For the text-containing cell, return its midpoint in (X, Y) coordinate format. 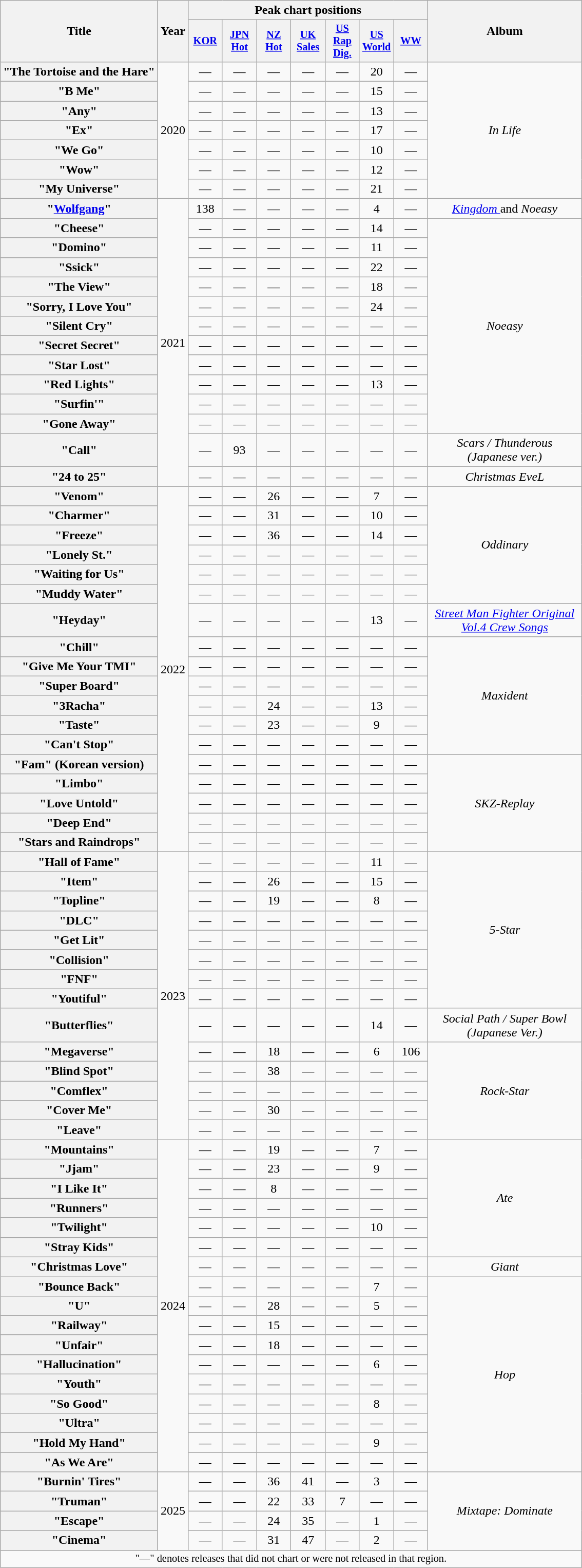
2022 (172, 669)
"Youth" (79, 1384)
"Blind Spot" (79, 1071)
106 (411, 1051)
"The Tortoise and the Hare" (79, 71)
Year (172, 31)
"Silent Cry" (79, 326)
47 (308, 1540)
"Sorry, I Love You" (79, 306)
Noeasy (505, 326)
"Item" (79, 881)
"Hold My Hand" (79, 1443)
"Cheese" (79, 228)
"Cover Me" (79, 1110)
"Love Untold" (79, 803)
Mixtape: Dominate (505, 1511)
28 (274, 1306)
"Unfair" (79, 1345)
"We Go" (79, 150)
20 (377, 71)
"Get Lit" (79, 940)
2025 (172, 1511)
"Butterflies" (79, 1025)
"Fam" (Korean version) (79, 764)
3 (377, 1482)
138 (205, 209)
USRapDig. (343, 41)
Hop (505, 1374)
KOR (205, 41)
JPNHot (239, 41)
"So Good" (79, 1404)
"24 to 25" (79, 477)
17 (377, 130)
"As We Are" (79, 1462)
"Freeze" (79, 535)
"Comflex" (79, 1091)
41 (308, 1482)
"Muddy Water" (79, 594)
"The View" (79, 287)
"Lonely St." (79, 555)
"Ex" (79, 130)
"Truman" (79, 1501)
NZHot (274, 41)
"Heyday" (79, 620)
Title (79, 31)
12 (377, 169)
5 (377, 1306)
"Limbo" (79, 784)
"Taste" (79, 725)
"Railway" (79, 1325)
Oddinary (505, 545)
"Escape" (79, 1521)
33 (308, 1501)
Peak chart positions (308, 10)
WW (411, 41)
"Give Me Your TMI" (79, 666)
"Jjam" (79, 1169)
"Cinema" (79, 1540)
"Surfin'" (79, 404)
2 (377, 1540)
"Venom" (79, 496)
"Any" (79, 111)
Album (505, 31)
"Stray Kids" (79, 1247)
Ate (505, 1198)
"My Universe" (79, 189)
"Twilight" (79, 1227)
"Ssick" (79, 267)
"Ultra" (79, 1423)
"Wow" (79, 169)
21 (377, 189)
"FNF" (79, 979)
Christmas EveL (505, 477)
"Wolfgang" (79, 209)
"Charmer" (79, 516)
"DLC" (79, 920)
2021 (172, 343)
"Domino" (79, 248)
Street Man Fighter Original Vol.4 Crew Songs (505, 620)
UKSales (308, 41)
"Hallucination" (79, 1364)
38 (274, 1071)
"Youtiful" (79, 998)
Maxident (505, 695)
2024 (172, 1306)
35 (308, 1521)
"—" denotes releases that did not chart or were not released in that region. (291, 1559)
Rock-Star (505, 1090)
"Hall of Fame" (79, 862)
2023 (172, 996)
In Life (505, 130)
"Topline" (79, 901)
"Gone Away" (79, 424)
30 (274, 1110)
Social Path / Super Bowl (Japanese Ver.) (505, 1025)
"Waiting for Us" (79, 574)
USWorld (377, 41)
"Can't Stop" (79, 745)
5-Star (505, 930)
93 (239, 450)
"Call" (79, 450)
"Bounce Back" (79, 1286)
"Burnin' Tires" (79, 1482)
"Leave" (79, 1130)
"Red Lights" (79, 384)
"Deep End" (79, 823)
"Super Board" (79, 686)
"Runners" (79, 1208)
"Christmas Love" (79, 1267)
"Collision" (79, 959)
Kingdom and Noeasy (505, 209)
4 (377, 209)
Scars / Thunderous (Japanese ver.) (505, 450)
"U" (79, 1306)
"Chill" (79, 647)
2020 (172, 130)
"I Like It" (79, 1188)
"B Me" (79, 91)
Giant (505, 1267)
SKZ-Replay (505, 803)
"3Racha" (79, 705)
"Mountains" (79, 1149)
"Star Lost" (79, 365)
"Megaverse" (79, 1051)
"Secret Secret" (79, 345)
"Stars and Raindrops" (79, 842)
1 (377, 1521)
